Pinpoint the cell where the given text exists, returning its [X, Y] midpoint coordinate. 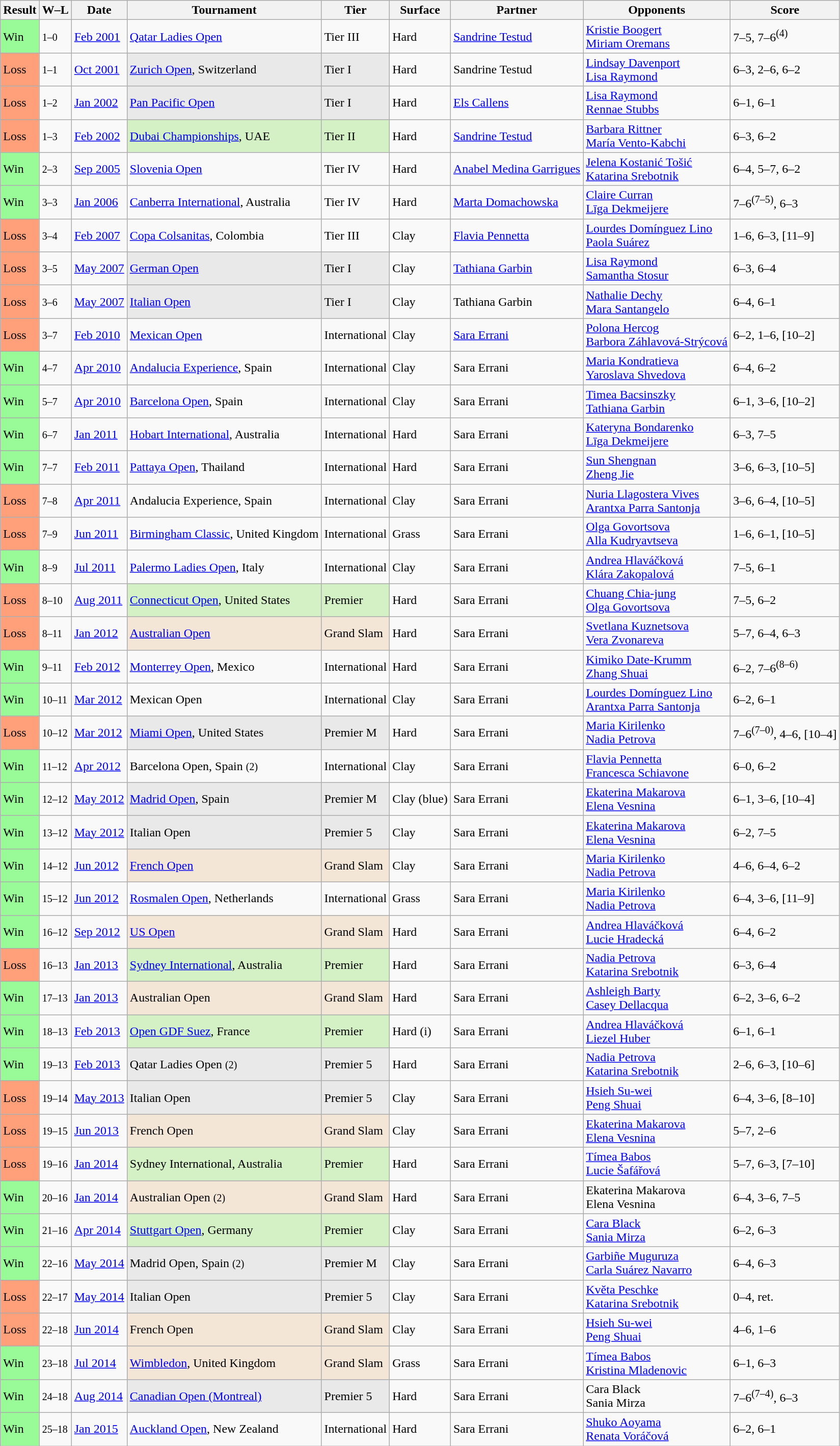
Tier [356, 10]
7–6(7–5), 6–3 [785, 202]
15–12 [55, 898]
Kateryna Bondarenko Līga Dekmeijere [657, 434]
Sep 2012 [99, 932]
Madrid Open, Spain [224, 799]
5–7 [55, 401]
Claire Curran Līga Dekmeijere [657, 202]
19–14 [55, 1098]
1–6, 6–1, [10–5] [785, 534]
5–7, 2–6 [785, 1130]
Surface [420, 10]
3–4 [55, 235]
Clay (blue) [420, 799]
7–5, 6–2 [785, 600]
Timea Bacsinszky Tathiana Garbin [657, 401]
Pan Pacific Open [224, 103]
Australian Open (2) [224, 1197]
Jul 2014 [99, 1363]
Palermo Ladies Open, Italy [224, 567]
Birmingham Classic, United Kingdom [224, 534]
Lourdes Domínguez Lino Paola Suárez [657, 235]
22–18 [55, 1329]
6–4, 5–7, 6–2 [785, 169]
Qatar Ladies Open [224, 37]
6–2, 7–5 [785, 832]
17–13 [55, 998]
Andrea Hlaváčková Liezel Huber [657, 1032]
Feb 2012 [99, 667]
3–3 [55, 202]
19–13 [55, 1064]
Miami Open, United States [224, 733]
Hard (i) [420, 1032]
6–4, 6–1 [785, 302]
7–8 [55, 501]
Pattaya Open, Thailand [224, 468]
6–3, 7–5 [785, 434]
Monterrey Open, Mexico [224, 667]
8–9 [55, 567]
1–6, 6–3, [11–9] [785, 235]
Barcelona Open, Spain [224, 401]
Flavia Pennetta Francesca Schiavone [657, 766]
Kimiko Date-Krumm Zhang Shuai [657, 667]
Aug 2014 [99, 1396]
US Open [224, 932]
Nathalie Dechy Mara Santangelo [657, 302]
German Open [224, 268]
Apr 2011 [99, 501]
6–4, 6–3 [785, 1263]
Jan 2011 [99, 434]
4–6, 6–4, 6–2 [785, 865]
Jun 2011 [99, 534]
10–11 [55, 699]
Chuang Chia-jung Olga Govortsova [657, 600]
3–6 [55, 302]
Tímea Babos Kristina Mladenovic [657, 1363]
Jan 2012 [99, 633]
18–13 [55, 1032]
10–12 [55, 733]
Shuko Aoyama Renata Voráčová [657, 1429]
6–3, 6–2 [785, 136]
Andrea Hlaváčková Lucie Hradecká [657, 932]
16–13 [55, 965]
Lisa Raymond Rennae Stubbs [657, 103]
11–12 [55, 766]
Date [99, 10]
20–16 [55, 1197]
Feb 2007 [99, 235]
12–12 [55, 799]
Květa Peschke Katarina Srebotnik [657, 1297]
Tímea Babos Lucie Šafářová [657, 1164]
1–0 [55, 37]
Kristie Boogert Miriam Oremans [657, 37]
Feb 2001 [99, 37]
Sun Shengnan Zheng Jie [657, 468]
Oct 2001 [99, 69]
4–6, 1–6 [785, 1329]
7–5, 7–6(4) [785, 37]
Apr 2014 [99, 1230]
Garbiñe Muguruza Carla Suárez Navarro [657, 1263]
Olga Govortsova Alla Kudryavtseva [657, 534]
Polona Hercog Barbora Záhlavová-Strýcová [657, 334]
Lisa Raymond Samantha Stosur [657, 268]
Auckland Open, New Zealand [224, 1429]
23–18 [55, 1363]
Connecticut Open, United States [224, 600]
7–6(7–0), 4–6, [10–4] [785, 733]
Anabel Medina Garrigues [517, 169]
Partner [517, 10]
13–12 [55, 832]
Zurich Open, Switzerland [224, 69]
6–2, 1–6, [10–2] [785, 334]
Lindsay Davenport Lisa Raymond [657, 69]
Score [785, 10]
6–1, 3–6, [10–2] [785, 401]
Wimbledon, United Kingdom [224, 1363]
Svetlana Kuznetsova Vera Zvonareva [657, 633]
6–4, 3–6, 7–5 [785, 1197]
Jan 2015 [99, 1429]
2–6, 6–3, [10–6] [785, 1064]
Qatar Ladies Open (2) [224, 1064]
Flavia Pennetta [517, 235]
Open GDF Suez, France [224, 1032]
3–6, 6–4, [10–5] [785, 501]
Jan 2002 [99, 103]
1–3 [55, 136]
Canadian Open (Montreal) [224, 1396]
Result [20, 10]
14–12 [55, 865]
Feb 2002 [99, 136]
Copa Colsanitas, Colombia [224, 235]
Lourdes Domínguez Lino Arantxa Parra Santonja [657, 699]
Els Callens [517, 103]
3–6, 6–3, [10–5] [785, 468]
7–9 [55, 534]
19–15 [55, 1130]
7–5, 6–1 [785, 567]
0–4, ret. [785, 1297]
2–3 [55, 169]
4–7 [55, 368]
Hobart International, Australia [224, 434]
1–1 [55, 69]
6–4, 3–6, [11–9] [785, 898]
6–0, 6–2 [785, 766]
3–5 [55, 268]
Maria Kondratieva Yaroslava Shvedova [657, 368]
22–16 [55, 1263]
6–2, 6–3 [785, 1230]
Barbara Rittner María Vento-Kabchi [657, 136]
Sep 2005 [99, 169]
Apr 2012 [99, 766]
5–7, 6–3, [7–10] [785, 1164]
7–6(7–4), 6–3 [785, 1396]
6–1, 6–3 [785, 1363]
Andrea Hlaváčková Klára Zakopalová [657, 567]
Stuttgart Open, Germany [224, 1230]
Jan 2006 [99, 202]
W–L [55, 10]
Canberra International, Australia [224, 202]
Jun 2013 [99, 1130]
25–18 [55, 1429]
6–1, 3–6, [10–4] [785, 799]
1–2 [55, 103]
Madrid Open, Spain (2) [224, 1263]
5–7, 6–4, 6–3 [785, 633]
19–16 [55, 1164]
Rosmalen Open, Netherlands [224, 898]
Dubai Championships, UAE [224, 136]
Jul 2011 [99, 567]
16–12 [55, 932]
May 2013 [99, 1098]
Nuria Llagostera Vives Arantxa Parra Santonja [657, 501]
21–16 [55, 1230]
9–11 [55, 667]
7–7 [55, 468]
6–7 [55, 434]
6–4, 3–6, [8–10] [785, 1098]
Aug 2011 [99, 600]
6–3, 2–6, 6–2 [785, 69]
Tournament [224, 10]
Opponents [657, 10]
Barcelona Open, Spain (2) [224, 766]
22–17 [55, 1297]
Feb 2011 [99, 468]
Jelena Kostanić Tošić Katarina Srebotnik [657, 169]
6–2, 7–6(8–6) [785, 667]
8–10 [55, 600]
Slovenia Open [224, 169]
3–7 [55, 334]
Jun 2014 [99, 1329]
8–11 [55, 633]
Marta Domachowska [517, 202]
Feb 2010 [99, 334]
6–2, 3–6, 6–2 [785, 998]
24–18 [55, 1396]
Ashleigh Barty Casey Dellacqua [657, 998]
Tier II [356, 136]
